Detect which cell encompasses the target text, then output its (X, Y) center coordinate. 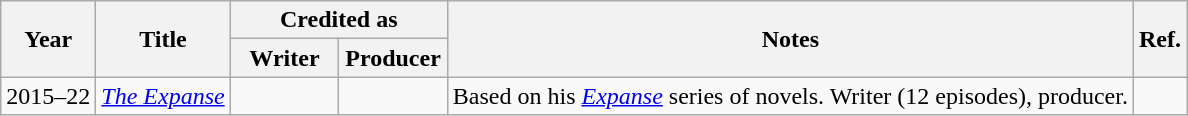
Ref. (1160, 39)
Notes (790, 39)
The Expanse (163, 96)
Producer (394, 58)
Title (163, 39)
Year (48, 39)
Writer (284, 58)
Based on his Expanse series of novels. Writer (12 episodes), producer. (790, 96)
2015–22 (48, 96)
Credited as (338, 20)
